Determine the (X, Y) coordinate at the center of the cell enclosing the given text.  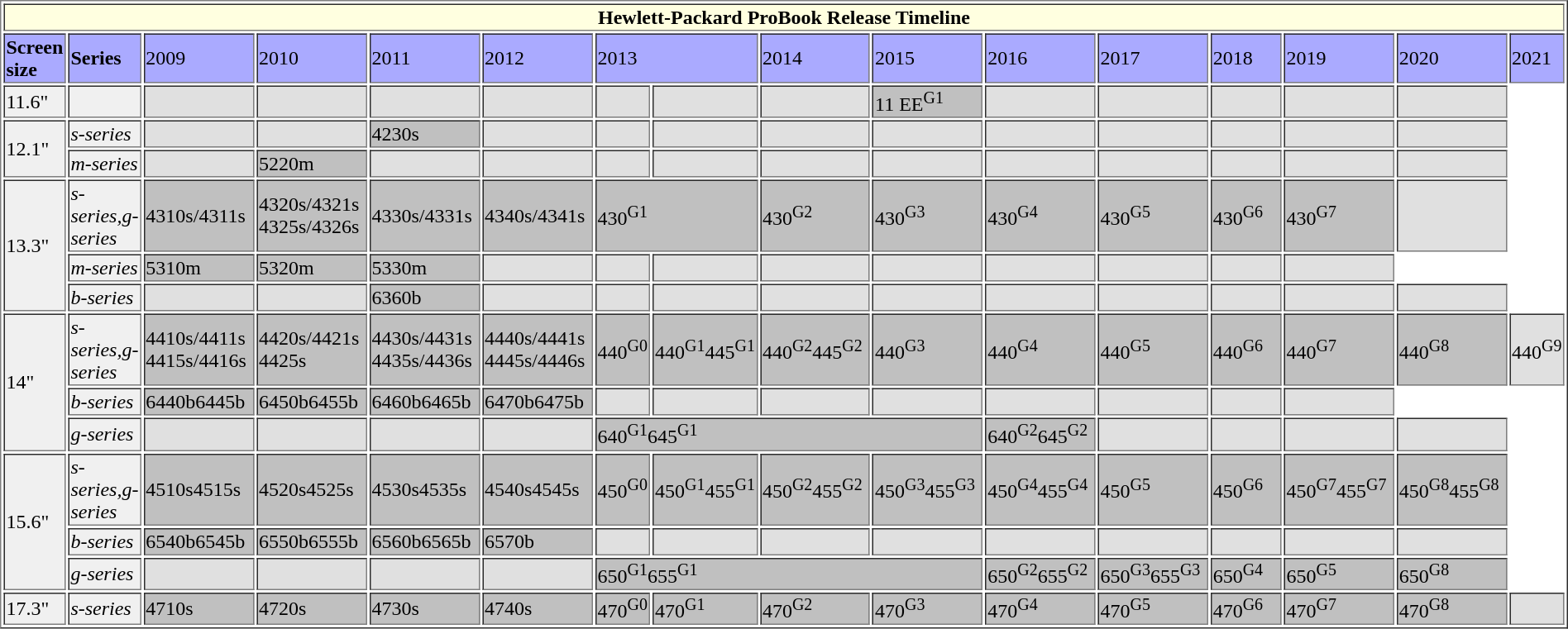
5330m (424, 268)
4540s4545s (538, 489)
440G8 (1452, 350)
450G7455G7 (1340, 489)
440G0 (623, 350)
440G7 (1340, 350)
4720s (312, 608)
650G5 (1340, 574)
2015 (928, 58)
430G4 (1040, 217)
640G1645G1 (789, 435)
470G1 (705, 608)
6460b6465b (424, 402)
4430s/4431s 4435s/4436s (424, 350)
450G2455G2 (815, 489)
2019 (1340, 58)
450G0 (623, 489)
5310m (198, 268)
2012 (538, 58)
6450b6455b (312, 402)
4510s4515s (198, 489)
6560b6565b (424, 541)
6570b (538, 541)
4320s/4321s 4325s/4326s (312, 217)
4330s/4331s (424, 217)
5220m (312, 164)
14" (35, 382)
13.3" (35, 246)
2018 (1246, 58)
650G8 (1452, 574)
2013 (676, 58)
4730s (424, 608)
2011 (424, 58)
2016 (1040, 58)
470G6 (1246, 608)
11.6" (35, 102)
450G8455G8 (1452, 489)
650G3655G3 (1153, 574)
Screen size (35, 58)
430G6 (1246, 217)
430G2 (815, 217)
470G2 (815, 608)
15.6" (35, 521)
6540b6545b (198, 541)
470G4 (1040, 608)
650G4 (1246, 574)
Series (104, 58)
440G9 (1537, 350)
12.1" (35, 149)
4740s (538, 608)
4520s4525s (312, 489)
2020 (1452, 58)
430G7 (1340, 217)
5320m (312, 268)
4420s/4421s 4425s (312, 350)
2010 (312, 58)
2021 (1537, 58)
470G0 (623, 608)
440G5 (1153, 350)
4710s (198, 608)
2014 (815, 58)
Hewlett-Packard ProBook Release Timeline (784, 17)
470G3 (928, 608)
440G1445G1 (705, 350)
6440b6445b (198, 402)
450G4455G4 (1040, 489)
470G7 (1340, 608)
440G3 (928, 350)
17.3" (35, 608)
450G6 (1246, 489)
430G5 (1153, 217)
650G1655G1 (789, 574)
4340s/4341s (538, 217)
6360b (424, 298)
4440s/4441s 4445s/4446s (538, 350)
470G8 (1452, 608)
4310s/4311s (198, 217)
440G2445G2 (815, 350)
640G2645G2 (1040, 435)
4410s/4411s 4415s/4416s (198, 350)
470G5 (1153, 608)
450G5 (1153, 489)
440G4 (1040, 350)
430G1 (676, 217)
2009 (198, 58)
4230s (424, 134)
6550b6555b (312, 541)
4530s4535s (424, 489)
11 EEG1 (928, 102)
6470b6475b (538, 402)
440G6 (1246, 350)
450G3455G3 (928, 489)
2017 (1153, 58)
650G2655G2 (1040, 574)
450G1455G1 (705, 489)
430G3 (928, 217)
